Return the [x, y] coordinate for the center point of the cell that contains the specified text.  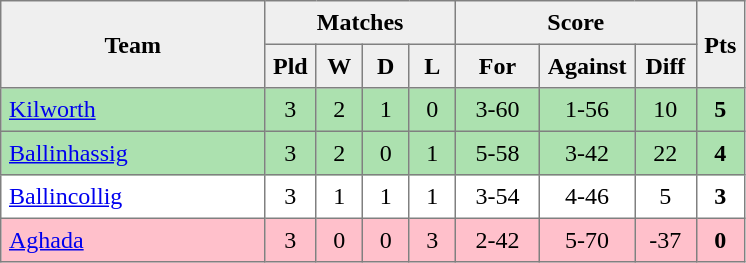
-37 [666, 240]
Pld [290, 66]
L [432, 66]
1-56 [586, 110]
Aghada [133, 240]
2-42 [497, 240]
4-46 [586, 197]
Matches [360, 23]
Diff [666, 66]
For [497, 66]
Ballinhassig [133, 153]
3-54 [497, 197]
3-42 [586, 153]
10 [666, 110]
Team [133, 44]
W [339, 66]
5-58 [497, 153]
Kilworth [133, 110]
Against [586, 66]
D [385, 66]
3-60 [497, 110]
Score [576, 23]
Ballincollig [133, 197]
5-70 [586, 240]
22 [666, 153]
Pts [720, 44]
4 [720, 153]
